Identify which cell holds the provided text, then report its (x, y) central coordinate. 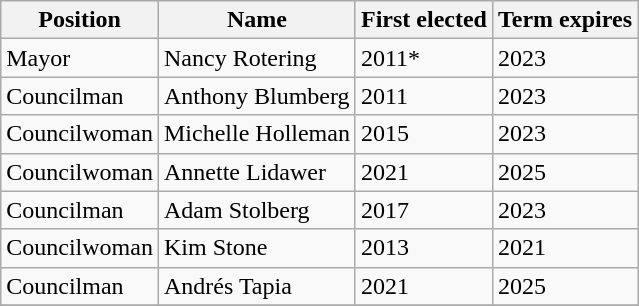
Anthony Blumberg (256, 96)
First elected (424, 20)
Adam Stolberg (256, 210)
Position (80, 20)
2011 (424, 96)
2013 (424, 248)
Michelle Holleman (256, 134)
Kim Stone (256, 248)
Mayor (80, 58)
2015 (424, 134)
Annette Lidawer (256, 172)
Andrés Tapia (256, 286)
Name (256, 20)
2011* (424, 58)
2017 (424, 210)
Term expires (564, 20)
Nancy Rotering (256, 58)
